Capture the cell that displays the provided text and extract its (x, y) central coordinate. 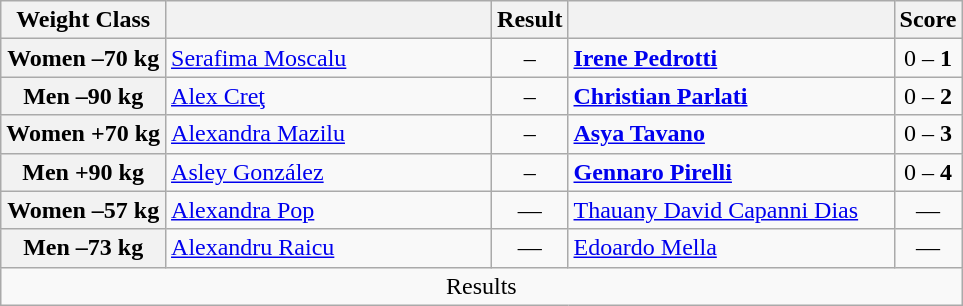
Women –57 kg (84, 210)
Men +90 kg (84, 172)
Results (482, 286)
Women –70 kg (84, 58)
Alexandra Mazilu (329, 134)
Christian Parlati (731, 96)
Score (928, 20)
0 – 4 (928, 172)
Irene Pedrotti (731, 58)
Thauany David Capanni Dias (731, 210)
0 – 1 (928, 58)
Alex Creţ (329, 96)
Result (530, 20)
Edoardo Mella (731, 248)
Alexandra Pop (329, 210)
Asley González (329, 172)
Alexandru Raicu (329, 248)
Gennaro Pirelli (731, 172)
Asya Tavano (731, 134)
Men –90 kg (84, 96)
Serafima Moscalu (329, 58)
Weight Class (84, 20)
Men –73 kg (84, 248)
0 – 3 (928, 134)
0 – 2 (928, 96)
Women +70 kg (84, 134)
